Output the (X, Y) coordinate of the center of the cell containing the given text.  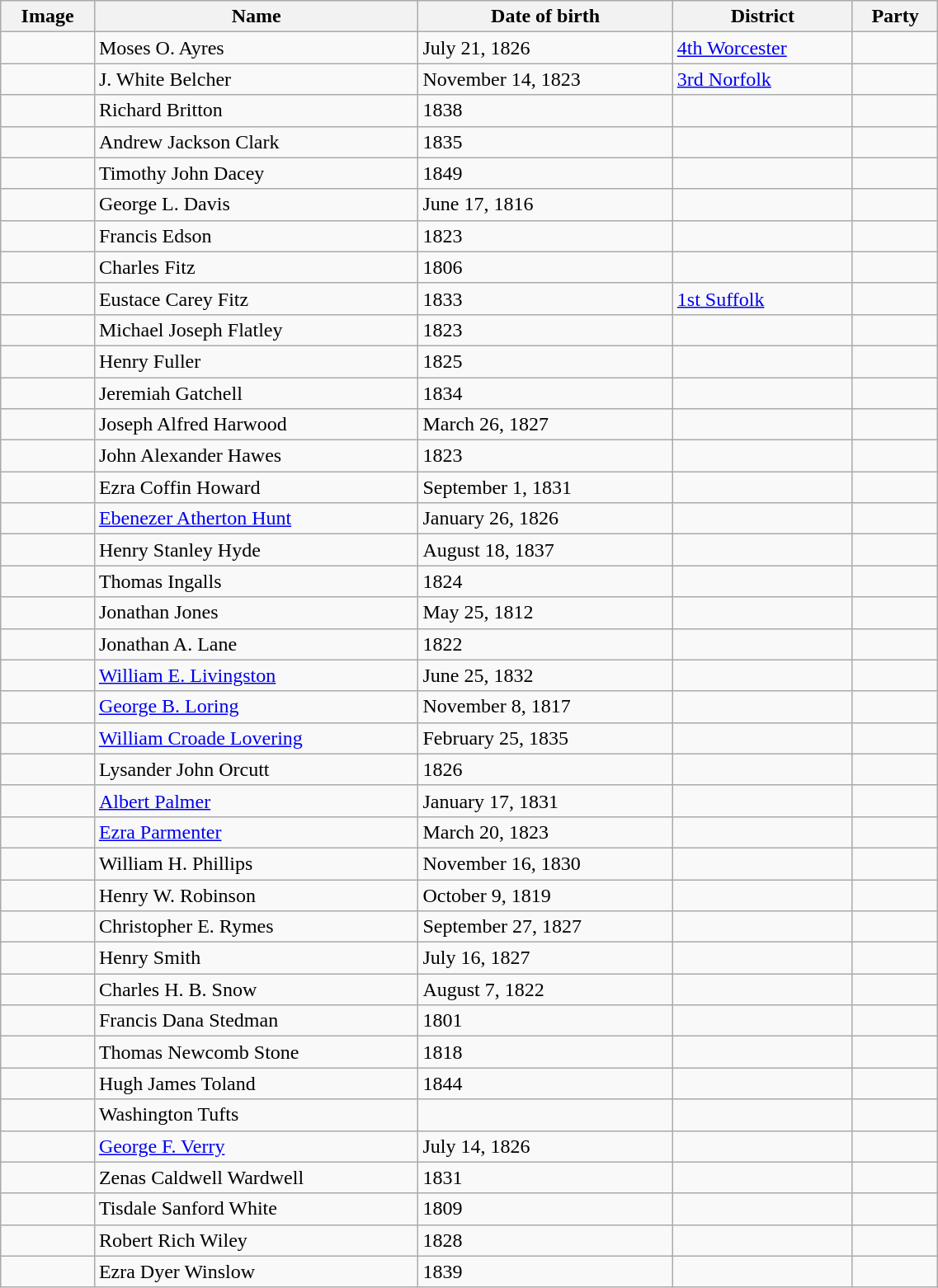
Charles Fitz (256, 267)
Francis Edson (256, 236)
Andrew Jackson Clark (256, 142)
Albert Palmer (256, 801)
Lysander John Orcutt (256, 769)
George B. Loring (256, 707)
Party (895, 16)
February 25, 1835 (545, 738)
Henry Smith (256, 958)
November 16, 1830 (545, 863)
Michael Joseph Flatley (256, 330)
1818 (545, 1052)
October 9, 1819 (545, 895)
1834 (545, 393)
May 25, 1812 (545, 613)
1839 (545, 1272)
Tisdale Sanford White (256, 1209)
Ezra Coffin Howard (256, 487)
July 21, 1826 (545, 48)
Eustace Carey Fitz (256, 298)
Moses O. Ayres (256, 48)
4th Worcester (762, 48)
1833 (545, 298)
J. White Belcher (256, 79)
Zenas Caldwell Wardwell (256, 1178)
Christopher E. Rymes (256, 927)
November 8, 1817 (545, 707)
John Alexander Hawes (256, 456)
William Croade Lovering (256, 738)
Ebenezer Atherton Hunt (256, 519)
1831 (545, 1178)
March 26, 1827 (545, 425)
August 7, 1822 (545, 990)
July 16, 1827 (545, 958)
1822 (545, 644)
George L. Davis (256, 204)
William H. Phillips (256, 863)
July 14, 1826 (545, 1146)
Robert Rich Wiley (256, 1240)
Date of birth (545, 16)
District (762, 16)
September 1, 1831 (545, 487)
November 14, 1823 (545, 79)
1828 (545, 1240)
Washington Tufts (256, 1115)
January 17, 1831 (545, 801)
Richard Britton (256, 110)
Image (48, 16)
Ezra Dyer Winslow (256, 1272)
1835 (545, 142)
1806 (545, 267)
January 26, 1826 (545, 519)
September 27, 1827 (545, 927)
Jonathan Jones (256, 613)
Henry W. Robinson (256, 895)
Ezra Parmenter (256, 832)
June 17, 1816 (545, 204)
1826 (545, 769)
Francis Dana Stedman (256, 1021)
1824 (545, 581)
Hugh James Toland (256, 1084)
Name (256, 16)
August 18, 1837 (545, 550)
June 25, 1832 (545, 675)
1849 (545, 173)
1844 (545, 1084)
1801 (545, 1021)
1809 (545, 1209)
Joseph Alfred Harwood (256, 425)
1838 (545, 110)
William E. Livingston (256, 675)
1st Suffolk (762, 298)
Timothy John Dacey (256, 173)
Jeremiah Gatchell (256, 393)
March 20, 1823 (545, 832)
George F. Verry (256, 1146)
Henry Fuller (256, 361)
Henry Stanley Hyde (256, 550)
1825 (545, 361)
Jonathan A. Lane (256, 644)
Thomas Ingalls (256, 581)
Thomas Newcomb Stone (256, 1052)
Charles H. B. Snow (256, 990)
3rd Norfolk (762, 79)
